Identify which cell holds the provided text, then report its [x, y] central coordinate. 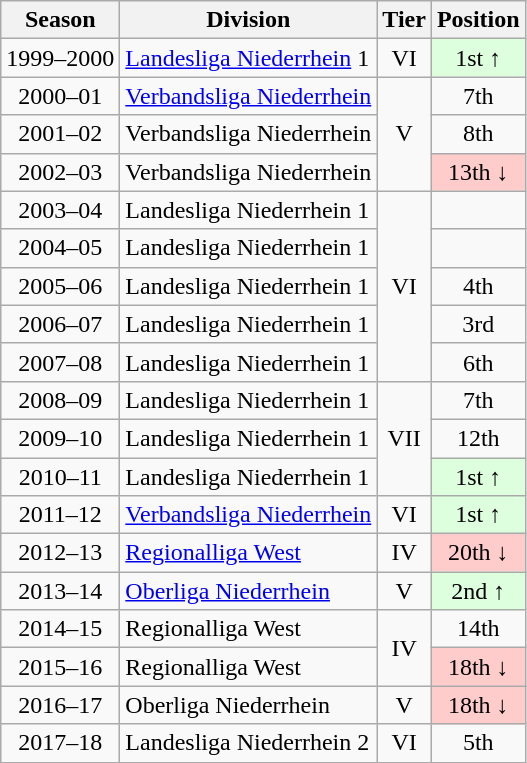
2008–09 [60, 400]
3rd [478, 324]
2004–05 [60, 248]
2016–17 [60, 705]
8th [478, 134]
5th [478, 743]
12th [478, 438]
2010–11 [60, 477]
2005–06 [60, 286]
2003–04 [60, 210]
Landesliga Niederrhein 2 [248, 743]
2015–16 [60, 667]
2009–10 [60, 438]
Season [60, 20]
20th ↓ [478, 553]
Division [248, 20]
2000–01 [60, 96]
2nd ↑ [478, 591]
2012–13 [60, 553]
13th ↓ [478, 172]
2013–14 [60, 591]
2014–15 [60, 629]
2006–07 [60, 324]
2011–12 [60, 515]
VII [404, 438]
6th [478, 362]
2017–18 [60, 743]
Position [478, 20]
4th [478, 286]
14th [478, 629]
Tier [404, 20]
2001–02 [60, 134]
2007–08 [60, 362]
2002–03 [60, 172]
1999–2000 [60, 58]
